Extract the [x, y] coordinate from the center of the cell holding the provided text.  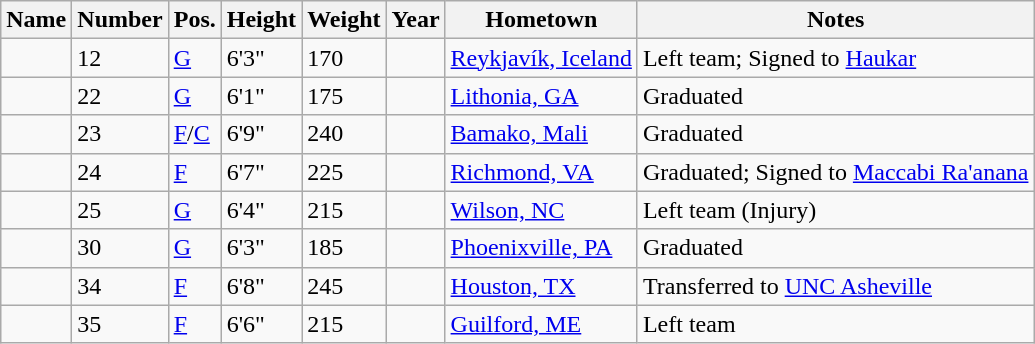
Reykjavík, Iceland [541, 58]
Lithonia, GA [541, 96]
Transferred to UNC Asheville [836, 286]
Left team (Injury) [836, 210]
12 [120, 58]
6'6" [261, 324]
Wilson, NC [541, 210]
Height [261, 20]
Left team; Signed to Haukar [836, 58]
Houston, TX [541, 286]
Weight [344, 20]
6'1" [261, 96]
240 [344, 134]
170 [344, 58]
Phoenixville, PA [541, 248]
22 [120, 96]
F/C [194, 134]
Name [36, 20]
Number [120, 20]
Left team [836, 324]
6'8" [261, 286]
Richmond, VA [541, 172]
Graduated; Signed to Maccabi Ra'anana [836, 172]
Guilford, ME [541, 324]
225 [344, 172]
Bamako, Mali [541, 134]
Pos. [194, 20]
23 [120, 134]
6'9" [261, 134]
24 [120, 172]
25 [120, 210]
6'7" [261, 172]
Notes [836, 20]
185 [344, 248]
Year [416, 20]
Hometown [541, 20]
34 [120, 286]
245 [344, 286]
30 [120, 248]
6'4" [261, 210]
35 [120, 324]
175 [344, 96]
